Pinpoint the cell where the given text exists, returning its [x, y] midpoint coordinate. 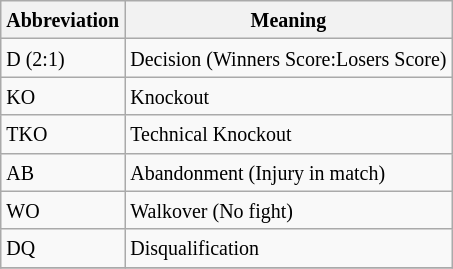
Abbreviation [63, 20]
AB [63, 172]
D (2:1) [63, 58]
KO [63, 96]
Walkover (No fight) [288, 210]
Knockout [288, 96]
Disqualification [288, 248]
Technical Knockout [288, 134]
WO [63, 210]
TKO [63, 134]
Abandonment (Injury in match) [288, 172]
Decision (Winners Score:Losers Score) [288, 58]
DQ [63, 248]
Meaning [288, 20]
